Locate the cell with the specified text and output its [x, y] center coordinate. 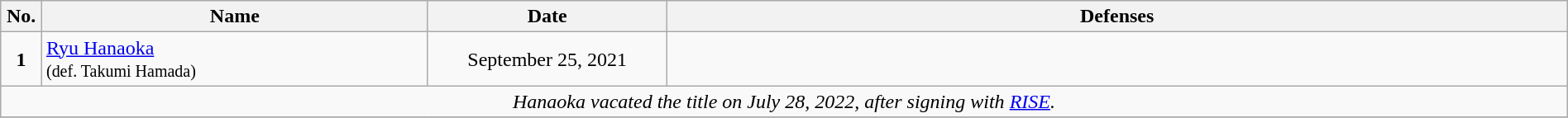
Date [547, 17]
Name [235, 17]
September 25, 2021 [547, 59]
No. [22, 17]
1 [22, 59]
Hanaoka vacated the title on July 28, 2022, after signing with RISE. [784, 101]
Ryu Hanaoka (def. Takumi Hamada) [235, 59]
Defenses [1116, 17]
